Locate the cell with the specified text and output its [X, Y] center coordinate. 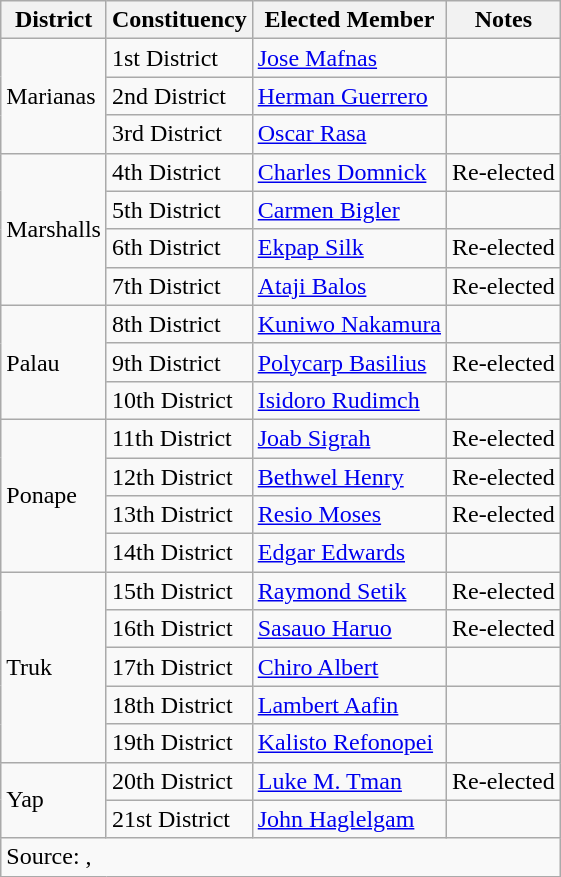
Marshalls [54, 229]
Constituency [179, 20]
1st District [179, 58]
19th District [179, 743]
Ponape [54, 495]
Isidoro Rudimch [349, 400]
6th District [179, 248]
Marianas [54, 96]
Charles Domnick [349, 172]
2nd District [179, 96]
Raymond Setik [349, 591]
Ekpap Silk [349, 248]
Lambert Aafin [349, 705]
Yap [54, 800]
12th District [179, 477]
7th District [179, 286]
21st District [179, 819]
Joab Sigrah [349, 438]
10th District [179, 400]
4th District [179, 172]
Kalisto Refonopei [349, 743]
Elected Member [349, 20]
Palau [54, 362]
Jose Mafnas [349, 58]
5th District [179, 210]
Ataji Balos [349, 286]
Kuniwo Nakamura [349, 324]
13th District [179, 515]
Polycarp Basilius [349, 362]
Notes [504, 20]
Carmen Bigler [349, 210]
18th District [179, 705]
Luke M. Tman [349, 781]
Chiro Albert [349, 667]
John Haglelgam [349, 819]
16th District [179, 629]
20th District [179, 781]
14th District [179, 553]
11th District [179, 438]
3rd District [179, 134]
8th District [179, 324]
15th District [179, 591]
Bethwel Henry [349, 477]
9th District [179, 362]
Herman Guerrero [349, 96]
Sasauo Haruo [349, 629]
17th District [179, 667]
Resio Moses [349, 515]
District [54, 20]
Truk [54, 667]
Edgar Edwards [349, 553]
Oscar Rasa [349, 134]
Source: , [280, 857]
